Return the [x, y] coordinate for the center point of the cell that contains the specified text.  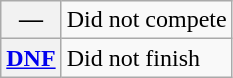
DNF [31, 58]
Did not finish [146, 58]
Did not compete [146, 20]
— [31, 20]
